Pinpoint the cell where the given text exists, returning its [x, y] midpoint coordinate. 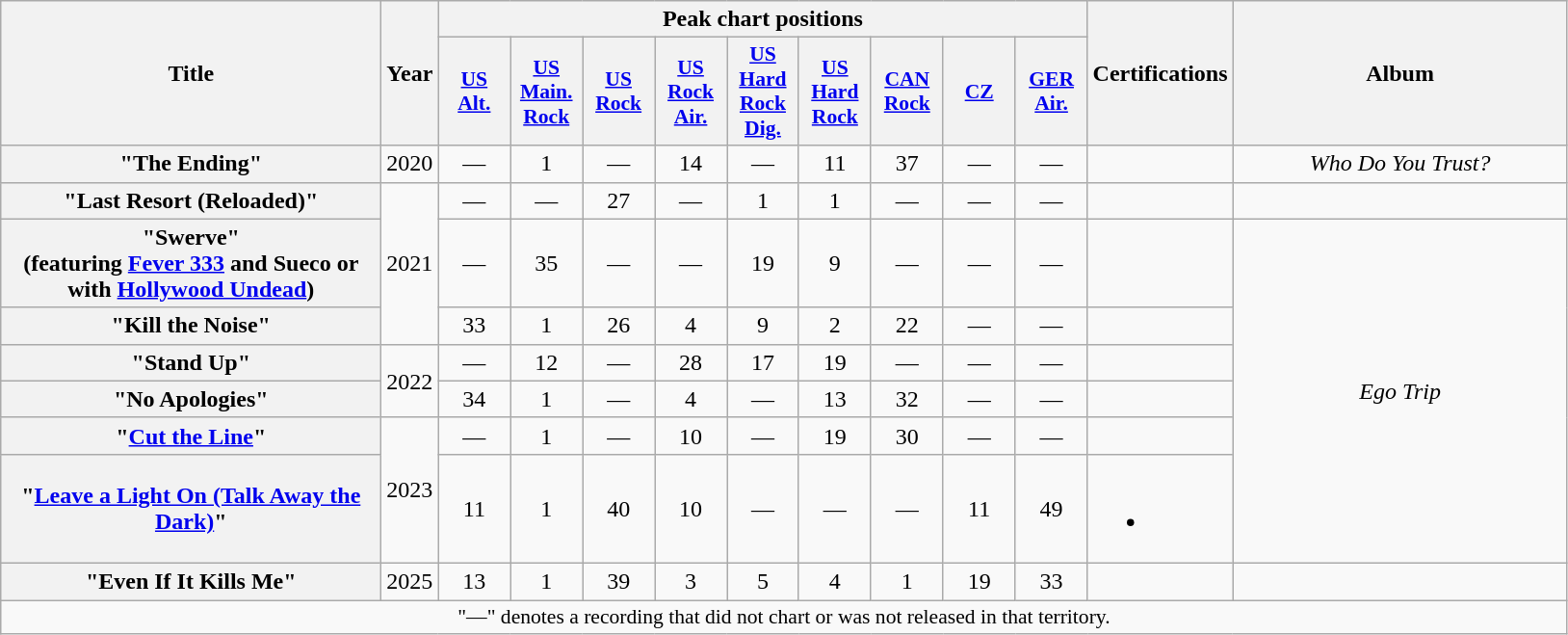
"Even If It Kills Me" [191, 581]
USRock Air. [692, 92]
Peak chart positions [763, 19]
2023 [410, 489]
17 [763, 362]
12 [547, 362]
USAlt. [474, 92]
28 [692, 362]
"No Apologies" [191, 399]
Year [410, 73]
14 [692, 164]
"Stand Up" [191, 362]
"Last Resort (Reloaded)" [191, 200]
"Leave a Light On (Talk Away the Dark)" [191, 509]
30 [907, 436]
34 [474, 399]
"Kill the Noise" [191, 326]
CZ [979, 92]
22 [907, 326]
27 [618, 200]
Album [1400, 73]
2022 [410, 381]
2021 [410, 263]
49 [1052, 509]
5 [763, 581]
Certifications [1160, 73]
"The Ending" [191, 164]
"Cut the Line" [191, 436]
Ego Trip [1400, 391]
39 [618, 581]
"Swerve" (featuring Fever 333 and Sueco or with Hollywood Undead) [191, 263]
USHardRockDig. [763, 92]
GER Air. [1052, 92]
USHardRock [834, 92]
35 [547, 263]
CANRock [907, 92]
2025 [410, 581]
3 [692, 581]
2 [834, 326]
40 [618, 509]
Who Do You Trust? [1400, 164]
37 [907, 164]
Title [191, 73]
26 [618, 326]
USMain. Rock [547, 92]
USRock [618, 92]
"—" denotes a recording that did not chart or was not released in that territory. [784, 617]
32 [907, 399]
2020 [410, 164]
